Provide the (X, Y) coordinate of the cell's center where the given text is located.  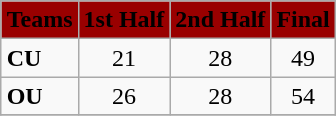
49 (303, 58)
1st Half (124, 20)
OU (40, 96)
21 (124, 58)
54 (303, 96)
Final (303, 20)
26 (124, 96)
CU (40, 58)
2nd Half (220, 20)
Teams (40, 20)
